Detect which cell encompasses the target text, then output its [x, y] center coordinate. 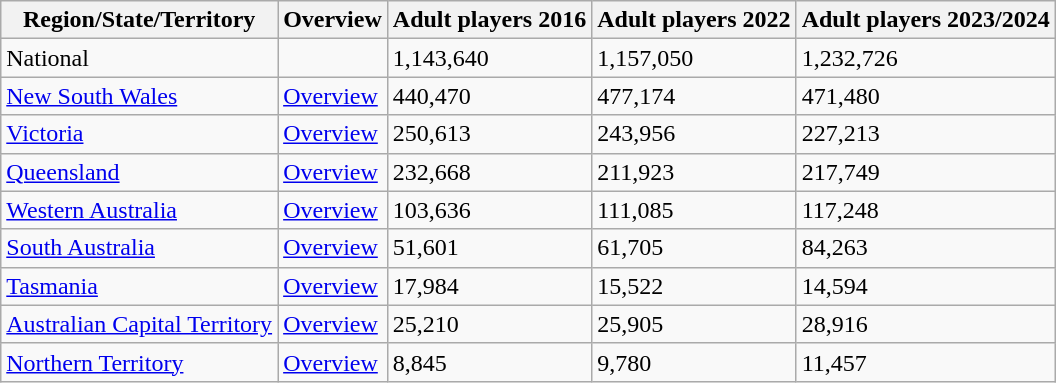
111,085 [694, 210]
Queensland [140, 172]
250,613 [489, 134]
227,213 [926, 134]
1,232,726 [926, 58]
232,668 [489, 172]
Northern Territory [140, 362]
South Australia [140, 248]
Adult players 2022 [694, 20]
9,780 [694, 362]
211,923 [694, 172]
217,749 [926, 172]
Region/State/Territory [140, 20]
New South Wales [140, 96]
440,470 [489, 96]
61,705 [694, 248]
8,845 [489, 362]
11,457 [926, 362]
84,263 [926, 248]
1,157,050 [694, 58]
Australian Capital Territory [140, 324]
51,601 [489, 248]
1,143,640 [489, 58]
Victoria [140, 134]
25,905 [694, 324]
17,984 [489, 286]
Western Australia [140, 210]
243,956 [694, 134]
117,248 [926, 210]
National [140, 58]
Tasmania [140, 286]
25,210 [489, 324]
Adult players 2023/2024 [926, 20]
471,480 [926, 96]
Adult players 2016 [489, 20]
14,594 [926, 286]
477,174 [694, 96]
103,636 [489, 210]
28,916 [926, 324]
15,522 [694, 286]
